From the cell containing the given text, extract its center point as (X, Y) coordinate. 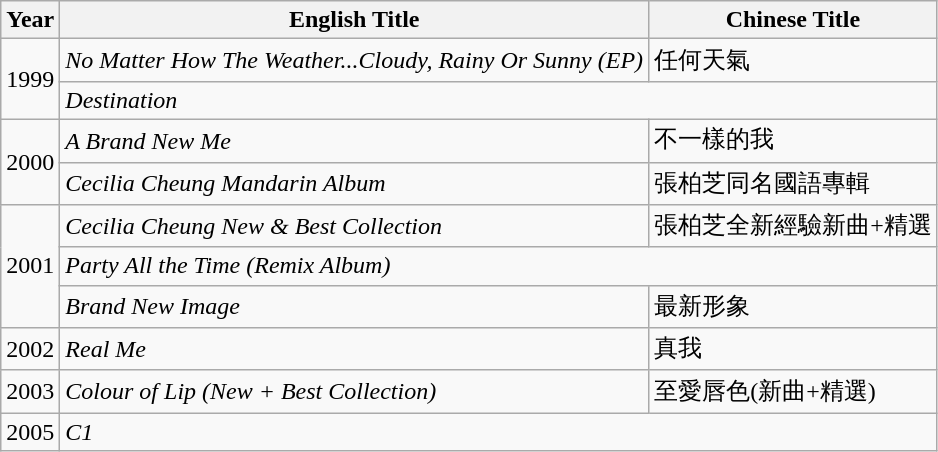
Chinese Title (794, 20)
1999 (30, 80)
Destination (498, 100)
張柏芝同名國語專輯 (794, 184)
Year (30, 20)
最新形象 (794, 306)
No Matter How The Weather...Cloudy, Rainy Or Sunny (EP) (354, 60)
C1 (498, 432)
A Brand New Me (354, 140)
至愛唇色(新曲+精選) (794, 392)
不一樣的我 (794, 140)
Colour of Lip (New + Best Collection) (354, 392)
Brand New Image (354, 306)
Party All the Time (Remix Album) (498, 266)
English Title (354, 20)
2001 (30, 266)
張柏芝全新經驗新曲+精選 (794, 226)
2002 (30, 350)
2003 (30, 392)
Real Me (354, 350)
真我 (794, 350)
2000 (30, 162)
Cecilia Cheung Mandarin Album (354, 184)
2005 (30, 432)
Cecilia Cheung New & Best Collection (354, 226)
任何天氣 (794, 60)
